Return (x, y) of the center of cell containing provided text 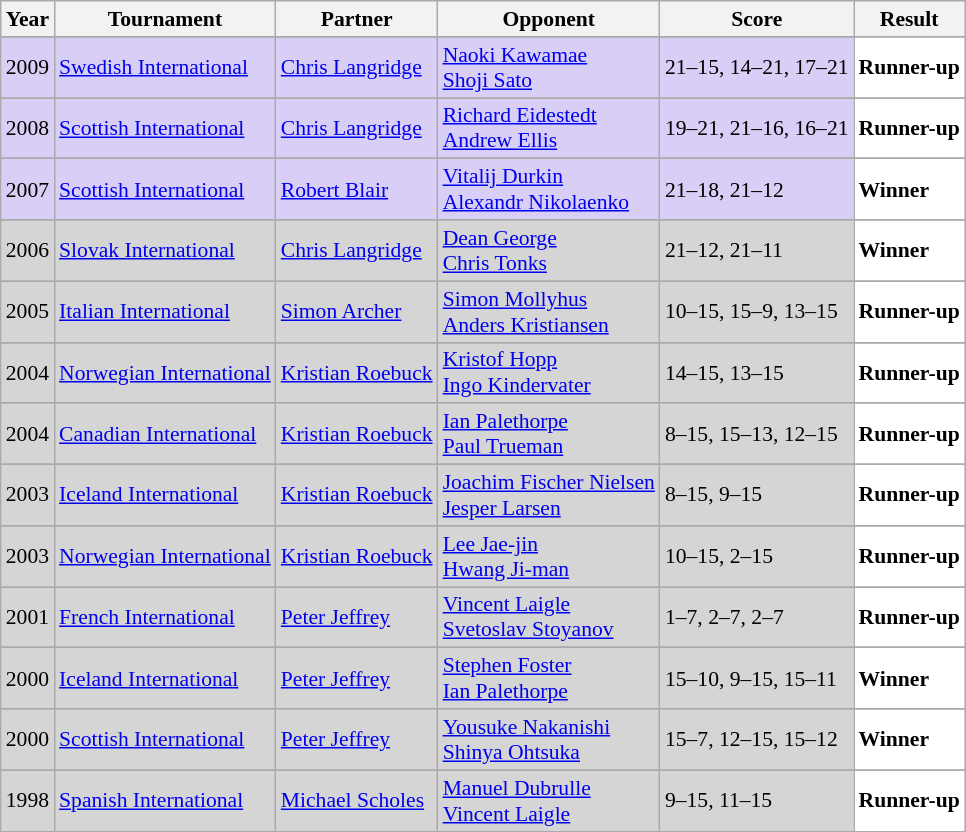
Vincent Laigle Svetoslav Stoyanov (549, 618)
8–15, 9–15 (757, 496)
Naoki Kawamae Shoji Sato (549, 68)
Robert Blair (357, 190)
French International (165, 618)
9–15, 11–15 (757, 800)
Slovak International (165, 250)
2001 (28, 618)
Canadian International (165, 434)
Michael Scholes (357, 800)
Opponent (549, 19)
21–15, 14–21, 17–21 (757, 68)
15–7, 12–15, 15–12 (757, 740)
Partner (357, 19)
15–10, 9–15, 15–11 (757, 678)
Lee Jae-jin Hwang Ji-man (549, 556)
19–21, 21–16, 16–21 (757, 128)
Tournament (165, 19)
Year (28, 19)
Simon Archer (357, 312)
2006 (28, 250)
Yousuke Nakanishi Shinya Ohtsuka (549, 740)
21–18, 21–12 (757, 190)
14–15, 13–15 (757, 372)
2009 (28, 68)
2005 (28, 312)
Richard Eidestedt Andrew Ellis (549, 128)
1–7, 2–7, 2–7 (757, 618)
Score (757, 19)
Swedish International (165, 68)
21–12, 21–11 (757, 250)
10–15, 15–9, 13–15 (757, 312)
Italian International (165, 312)
Joachim Fischer Nielsen Jesper Larsen (549, 496)
Result (910, 19)
10–15, 2–15 (757, 556)
Manuel Dubrulle Vincent Laigle (549, 800)
Ian Palethorpe Paul Trueman (549, 434)
8–15, 15–13, 12–15 (757, 434)
Spanish International (165, 800)
2007 (28, 190)
1998 (28, 800)
Stephen Foster Ian Palethorpe (549, 678)
Kristof Hopp Ingo Kindervater (549, 372)
Simon Mollyhus Anders Kristiansen (549, 312)
Dean George Chris Tonks (549, 250)
Vitalij Durkin Alexandr Nikolaenko (549, 190)
2008 (28, 128)
